Return (x, y) of the center of cell containing provided text 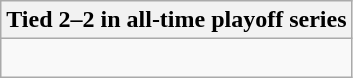
Tied 2–2 in all-time playoff series (176, 20)
